Search for the cell housing the specified text and yield its (X, Y) center coordinate. 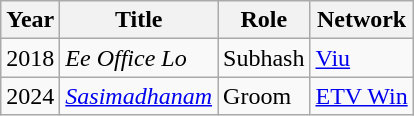
Viu (362, 58)
Year (30, 20)
ETV Win (362, 96)
Title (139, 20)
Groom (264, 96)
Role (264, 20)
2024 (30, 96)
Subhash (264, 58)
Network (362, 20)
2018 (30, 58)
Ee Office Lo (139, 58)
Sasimadhanam (139, 96)
